Return the (x, y) coordinate for the center point of the cell that contains the specified text.  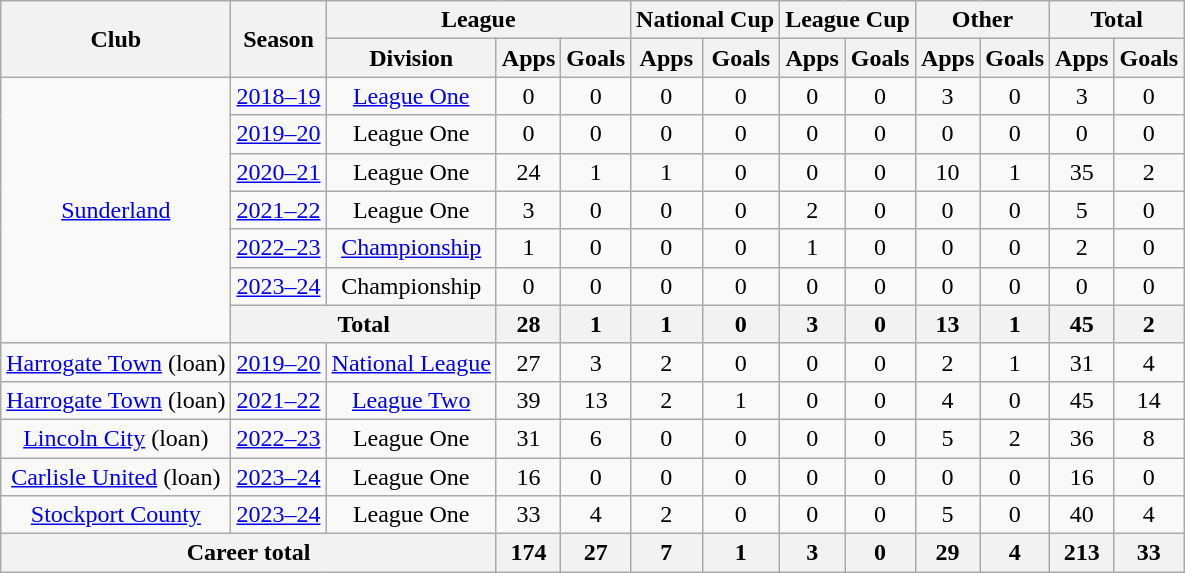
213 (1082, 553)
League Cup (848, 20)
National League (411, 362)
2018–19 (278, 96)
Sunderland (116, 210)
39 (528, 400)
Lincoln City (loan) (116, 438)
National Cup (706, 20)
Career total (249, 553)
Season (278, 39)
Division (411, 58)
10 (947, 172)
Carlisle United (loan) (116, 477)
36 (1082, 438)
Club (116, 39)
League (478, 20)
League Two (411, 400)
28 (528, 324)
2020–21 (278, 172)
35 (1082, 172)
29 (947, 553)
174 (528, 553)
7 (667, 553)
8 (1149, 438)
Other (982, 20)
24 (528, 172)
Stockport County (116, 515)
14 (1149, 400)
40 (1082, 515)
6 (596, 438)
